From the cell containing the given text, extract its center point as [x, y] coordinate. 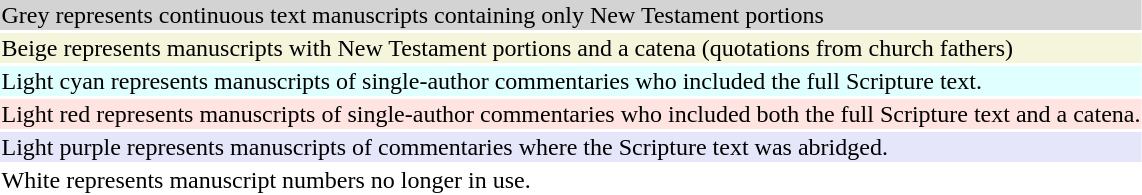
Light purple represents manuscripts of commentaries where the Scripture text was abridged. [571, 147]
Grey represents continuous text manuscripts containing only New Testament portions [571, 15]
Light red represents manuscripts of single-author commentaries who included both the full Scripture text and a catena. [571, 114]
Beige represents manuscripts with New Testament portions and a catena (quotations from church fathers) [571, 48]
Light cyan represents manuscripts of single-author commentaries who included the full Scripture text. [571, 81]
White represents manuscript numbers no longer in use. [571, 180]
